Capture the cell that displays the provided text and extract its (x, y) central coordinate. 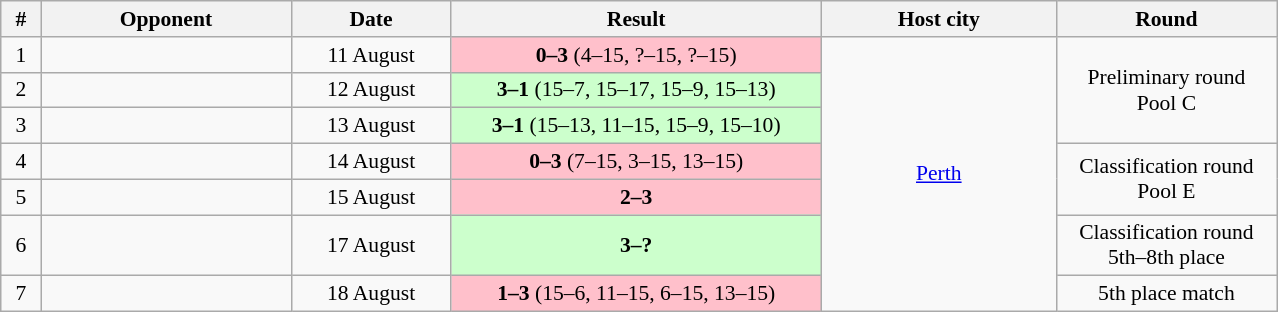
6 (21, 246)
3–1 (15–13, 11–15, 15–9, 15–10) (636, 126)
5 (21, 197)
17 August (371, 246)
0–3 (4–15, ?–15, ?–15) (636, 55)
3–1 (15–7, 15–17, 15–9, 15–13) (636, 90)
4 (21, 162)
Classification roundPool E (1166, 180)
5th place match (1166, 294)
Perth (938, 174)
Round (1166, 19)
0–3 (7–15, 3–15, 13–15) (636, 162)
1 (21, 55)
Date (371, 19)
11 August (371, 55)
13 August (371, 126)
Preliminary round Pool C (1166, 90)
2 (21, 90)
Classification round5th–8th place (1166, 246)
Opponent (166, 19)
Result (636, 19)
# (21, 19)
3 (21, 126)
7 (21, 294)
Host city (938, 19)
1–3 (15–6, 11–15, 6–15, 13–15) (636, 294)
18 August (371, 294)
12 August (371, 90)
15 August (371, 197)
14 August (371, 162)
3–? (636, 246)
2–3 (636, 197)
